Identify which cell holds the provided text, then report its (x, y) central coordinate. 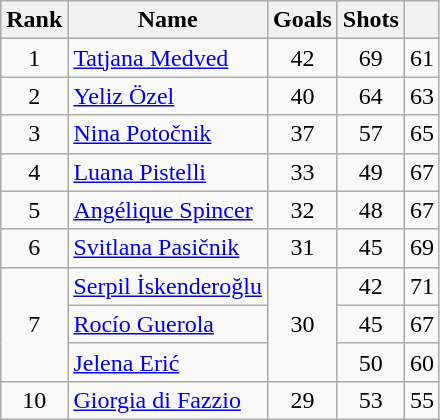
50 (370, 362)
Rocío Guerola (168, 324)
55 (422, 400)
5 (34, 210)
57 (370, 134)
31 (303, 248)
30 (303, 324)
Shots (370, 20)
Name (168, 20)
2 (34, 96)
37 (303, 134)
32 (303, 210)
Svitlana Pasičnik (168, 248)
Nina Potočnik (168, 134)
63 (422, 96)
Tatjana Medved (168, 58)
49 (370, 172)
60 (422, 362)
Serpil İskenderoğlu (168, 286)
29 (303, 400)
40 (303, 96)
Rank (34, 20)
1 (34, 58)
61 (422, 58)
71 (422, 286)
Angélique Spincer (168, 210)
Luana Pistelli (168, 172)
Goals (303, 20)
3 (34, 134)
Giorgia di Fazzio (168, 400)
Jelena Erić (168, 362)
64 (370, 96)
4 (34, 172)
33 (303, 172)
48 (370, 210)
53 (370, 400)
6 (34, 248)
10 (34, 400)
65 (422, 134)
Yeliz Özel (168, 96)
7 (34, 324)
